Search for the cell housing the specified text and yield its [X, Y] center coordinate. 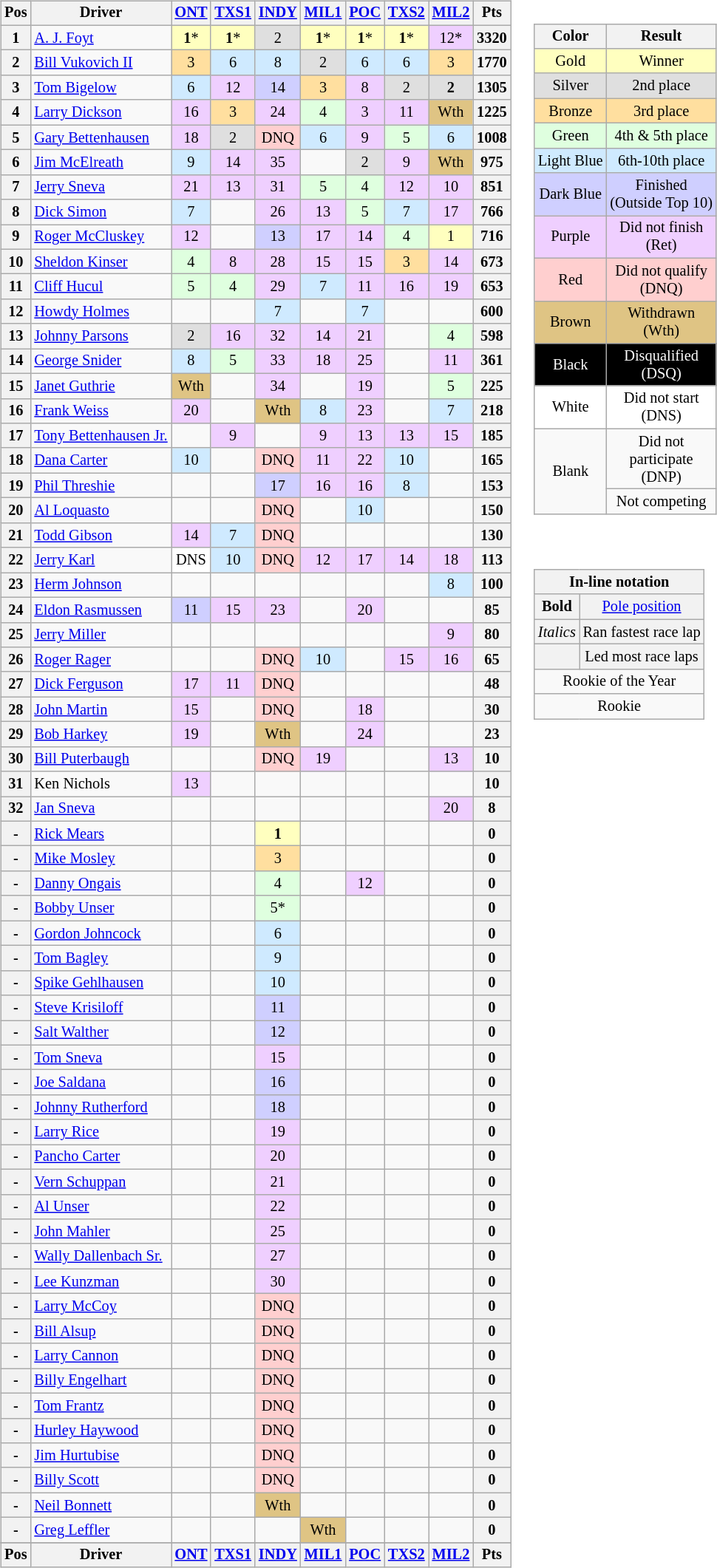
Did notparticipate(DNP) [661, 459]
716 [492, 237]
Jan Sneva [101, 809]
766 [492, 212]
Bill Vukovich II [101, 63]
John Mahler [101, 1232]
48 [492, 684]
John Martin [101, 709]
Result [661, 36]
George Snider [101, 361]
600 [492, 312]
Bob Harkey [101, 734]
Jerry Sneva [101, 187]
2nd place [661, 86]
218 [492, 411]
165 [492, 460]
Neil Bonnett [101, 1505]
Cliff Hucul [101, 287]
Larry Rice [101, 1132]
673 [492, 262]
3rd place [661, 111]
Dick Ferguson [101, 684]
Tom Sneva [101, 1057]
Did not finish(Ret) [661, 237]
Al Loquasto [101, 511]
Larry Cannon [101, 1356]
Vern Schuppan [101, 1182]
Herm Johnson [101, 585]
35 [278, 163]
Blank [571, 471]
In-line notation [619, 582]
33 [278, 361]
975 [492, 163]
Black [571, 365]
12* [451, 38]
Tom Frantz [101, 1405]
Silver [571, 86]
Gold [571, 61]
Withdrawn(Wth) [661, 322]
598 [492, 336]
Larry Dickson [101, 112]
Bronze [571, 111]
Johnny Parsons [101, 336]
Jerry Karl [101, 560]
Tom Bigelow [101, 88]
Purple [571, 237]
Mike Mosley [101, 859]
Eldon Rasmussen [101, 610]
Roger Rager [101, 660]
153 [492, 485]
Bill Alsup [101, 1331]
Bill Puterbaugh [101, 759]
Dick Simon [101, 212]
Frank Weiss [101, 411]
Disqualified(DSQ) [661, 365]
Rick Mears [101, 834]
Danny Ongais [101, 884]
Todd Gibson [101, 535]
361 [492, 361]
Bold [557, 607]
225 [492, 386]
Roger McCluskey [101, 237]
Al Unser [101, 1207]
34 [278, 386]
Wally Dallenbach Sr. [101, 1256]
Italics [557, 632]
Ken Nichols [101, 784]
Billy Engelhart [101, 1381]
Phil Threshie [101, 485]
Gordon Johncock [101, 933]
80 [492, 635]
Rookie [619, 706]
Light Blue [571, 160]
Winner [661, 61]
Johnny Rutherford [101, 1108]
185 [492, 436]
Spike Gehlhausen [101, 983]
1770 [492, 63]
White [571, 407]
Rookie of the Year [619, 681]
Not competing [661, 502]
113 [492, 560]
1305 [492, 88]
Dark Blue [571, 194]
65 [492, 660]
1225 [492, 112]
Larry McCoy [101, 1306]
Led most race laps [642, 657]
Tom Bagley [101, 958]
Dana Carter [101, 460]
6th-10th place [661, 160]
A. J. Foyt [101, 38]
653 [492, 287]
5* [278, 908]
Salt Walther [101, 1033]
Greg Leffler [101, 1530]
Janet Guthrie [101, 386]
Did not qualify(DNQ) [661, 279]
DNS [191, 560]
Color [571, 36]
Gary Bettenhausen [101, 137]
Billy Scott [101, 1480]
Bobby Unser [101, 908]
Green [571, 136]
150 [492, 511]
Tony Bettenhausen Jr. [101, 436]
Brown [571, 322]
Red [571, 279]
Jerry Miller [101, 635]
3320 [492, 38]
130 [492, 535]
851 [492, 187]
Joe Saldana [101, 1083]
Jim McElreath [101, 163]
Pole position [642, 607]
Sheldon Kinser [101, 262]
Hurley Haywood [101, 1431]
Ran fastest race lap [642, 632]
Jim Hurtubise [101, 1456]
Finished(Outside Top 10) [661, 194]
Howdy Holmes [101, 312]
Did not start(DNS) [661, 407]
Steve Krisiloff [101, 1008]
100 [492, 585]
Pancho Carter [101, 1157]
1008 [492, 137]
4th & 5th place [661, 136]
85 [492, 610]
Lee Kunzman [101, 1281]
